Locate the cell with the specified text and output its [X, Y] center coordinate. 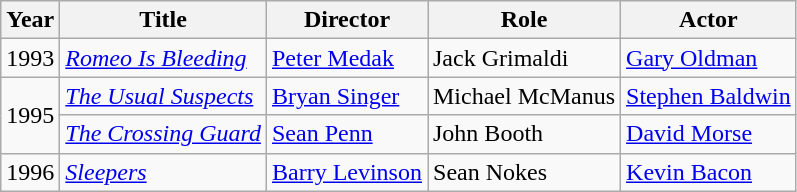
Role [524, 20]
1993 [30, 58]
John Booth [524, 134]
Barry Levinson [346, 172]
David Morse [709, 134]
1996 [30, 172]
Michael McManus [524, 96]
1995 [30, 115]
Sean Penn [346, 134]
The Crossing Guard [164, 134]
Title [164, 20]
The Usual Suspects [164, 96]
Romeo Is Bleeding [164, 58]
Sleepers [164, 172]
Kevin Bacon [709, 172]
Gary Oldman [709, 58]
Sean Nokes [524, 172]
Actor [709, 20]
Stephen Baldwin [709, 96]
Director [346, 20]
Peter Medak [346, 58]
Year [30, 20]
Bryan Singer [346, 96]
Jack Grimaldi [524, 58]
